Extract the [x, y] coordinate from the center of the cell holding the provided text.  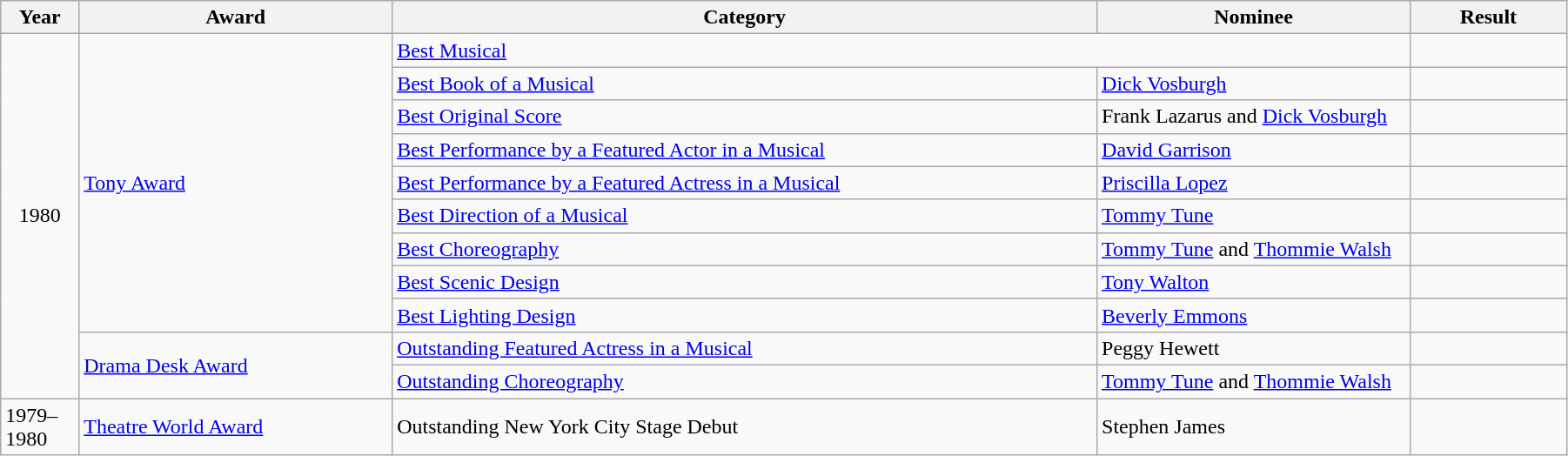
Nominee [1254, 17]
Theatre World Award [236, 426]
Best Scenic Design [745, 282]
Beverly Emmons [1254, 315]
Best Direction of a Musical [745, 216]
Dick Vosburgh [1254, 84]
Drama Desk Award [236, 365]
Tony Walton [1254, 282]
Stephen James [1254, 426]
Best Lighting Design [745, 315]
David Garrison [1254, 150]
Category [745, 17]
Outstanding Choreography [745, 381]
Best Musical [901, 50]
1980 [40, 216]
1979–1980 [40, 426]
Award [236, 17]
Peggy Hewett [1254, 348]
Tommy Tune [1254, 216]
Best Book of a Musical [745, 84]
Result [1488, 17]
Frank Lazarus and Dick Vosburgh [1254, 117]
Best Performance by a Featured Actress in a Musical [745, 183]
Best Original Score [745, 117]
Priscilla Lopez [1254, 183]
Tony Award [236, 183]
Best Choreography [745, 249]
Outstanding New York City Stage Debut [745, 426]
Year [40, 17]
Best Performance by a Featured Actor in a Musical [745, 150]
Outstanding Featured Actress in a Musical [745, 348]
